Provide the [X, Y] coordinate of the cell's center where the given text is located.  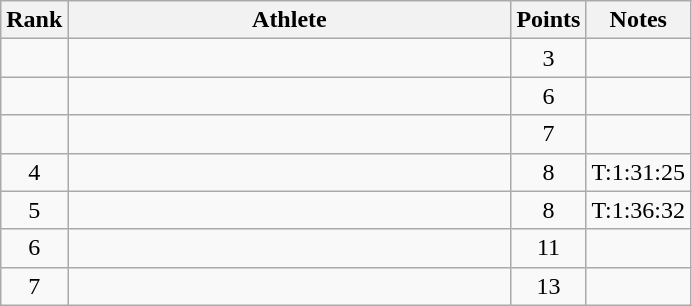
11 [548, 248]
T:1:36:32 [638, 210]
Notes [638, 20]
5 [34, 210]
3 [548, 58]
4 [34, 172]
T:1:31:25 [638, 172]
Points [548, 20]
13 [548, 286]
Athlete [290, 20]
Rank [34, 20]
